Capture the cell that displays the provided text and extract its (x, y) central coordinate. 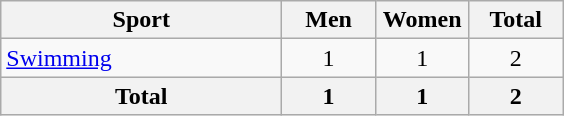
Women (422, 20)
Sport (142, 20)
Swimming (142, 58)
Men (329, 20)
